Pinpoint the cell where the given text exists, returning its (x, y) midpoint coordinate. 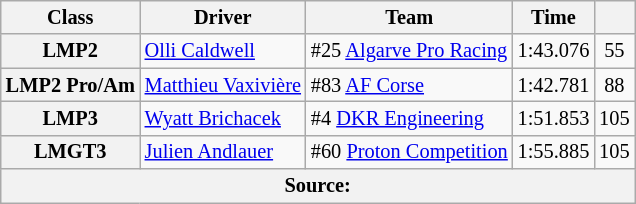
Julien Andlauer (223, 152)
1:42.781 (554, 85)
88 (614, 85)
1:51.853 (554, 118)
Team (410, 17)
LMP2 (70, 51)
55 (614, 51)
Driver (223, 17)
LMP2 Pro/Am (70, 85)
#60 Proton Competition (410, 152)
Wyatt Brichacek (223, 118)
1:55.885 (554, 152)
Time (554, 17)
#83 AF Corse (410, 85)
LMGT3 (70, 152)
Matthieu Vaxivière (223, 85)
Source: (318, 186)
Class (70, 17)
LMP3 (70, 118)
1:43.076 (554, 51)
#4 DKR Engineering (410, 118)
Olli Caldwell (223, 51)
#25 Algarve Pro Racing (410, 51)
